Provide the (X, Y) coordinate of the cell's center where the given text is located.  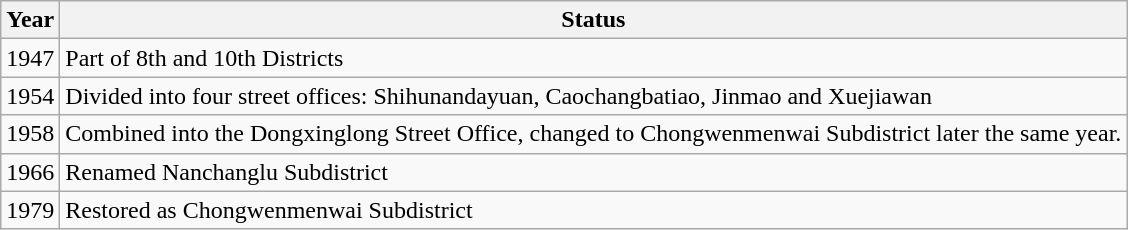
Divided into four street offices: Shihunandayuan, Caochangbatiao, Jinmao and Xuejiawan (594, 96)
1979 (30, 210)
1947 (30, 58)
Status (594, 20)
Renamed Nanchanglu Subdistrict (594, 172)
1966 (30, 172)
Restored as Chongwenmenwai Subdistrict (594, 210)
1954 (30, 96)
Year (30, 20)
Part of 8th and 10th Districts (594, 58)
Combined into the Dongxinglong Street Office, changed to Chongwenmenwai Subdistrict later the same year. (594, 134)
1958 (30, 134)
